Return the (x, y) coordinate for the center point of the cell that contains the specified text.  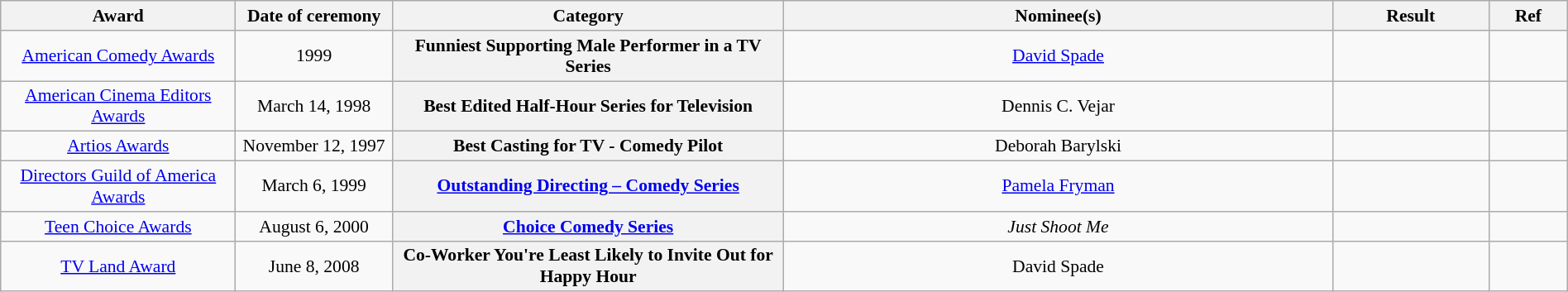
Outstanding Directing – Comedy Series (588, 187)
Date of ceremony (314, 16)
Ref (1528, 16)
Teen Choice Awards (118, 227)
June 8, 2008 (314, 266)
August 6, 2000 (314, 227)
Nominee(s) (1059, 16)
1999 (314, 56)
Artios Awards (118, 146)
March 6, 1999 (314, 187)
Funniest Supporting Male Performer in a TV Series (588, 56)
Directors Guild of America Awards (118, 187)
Best Casting for TV - Comedy Pilot (588, 146)
March 14, 1998 (314, 106)
Pamela Fryman (1059, 187)
Dennis C. Vejar (1059, 106)
Award (118, 16)
Choice Comedy Series (588, 227)
Just Shoot Me (1059, 227)
Best Edited Half-Hour Series for Television (588, 106)
Category (588, 16)
November 12, 1997 (314, 146)
American Comedy Awards (118, 56)
Co-Worker You're Least Likely to Invite Out for Happy Hour (588, 266)
Result (1411, 16)
Deborah Barylski (1059, 146)
American Cinema Editors Awards (118, 106)
TV Land Award (118, 266)
